From the cell containing the given text, extract its center point as (x, y) coordinate. 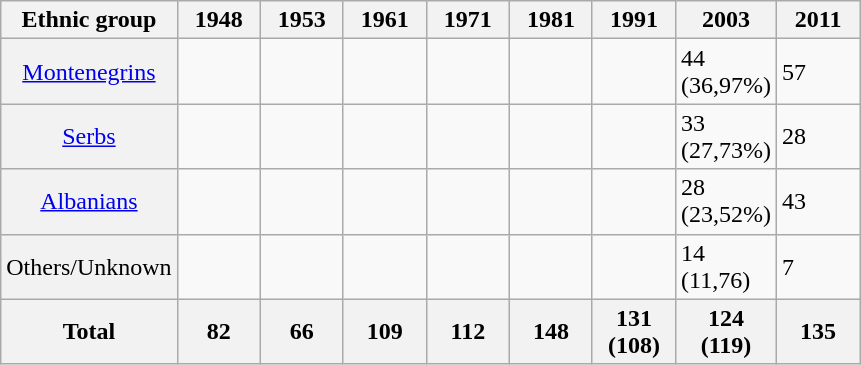
Total (89, 332)
112 (468, 332)
Montenegrins (89, 72)
14 (11,76) (726, 266)
43 (818, 202)
28 (818, 136)
1981 (550, 20)
1953 (302, 20)
131 (108) (634, 332)
7 (818, 266)
109 (384, 332)
2011 (818, 20)
2003 (726, 20)
135 (818, 332)
1961 (384, 20)
Others/Unknown (89, 266)
Serbs (89, 136)
1991 (634, 20)
66 (302, 332)
1948 (218, 20)
33 (27,73%) (726, 136)
28 (23,52%) (726, 202)
124 (119) (726, 332)
44 (36,97%) (726, 72)
1971 (468, 20)
Ethnic group (89, 20)
148 (550, 332)
Albanians (89, 202)
82 (218, 332)
57 (818, 72)
